Determine the [x, y] coordinate at the center of the cell enclosing the given text.  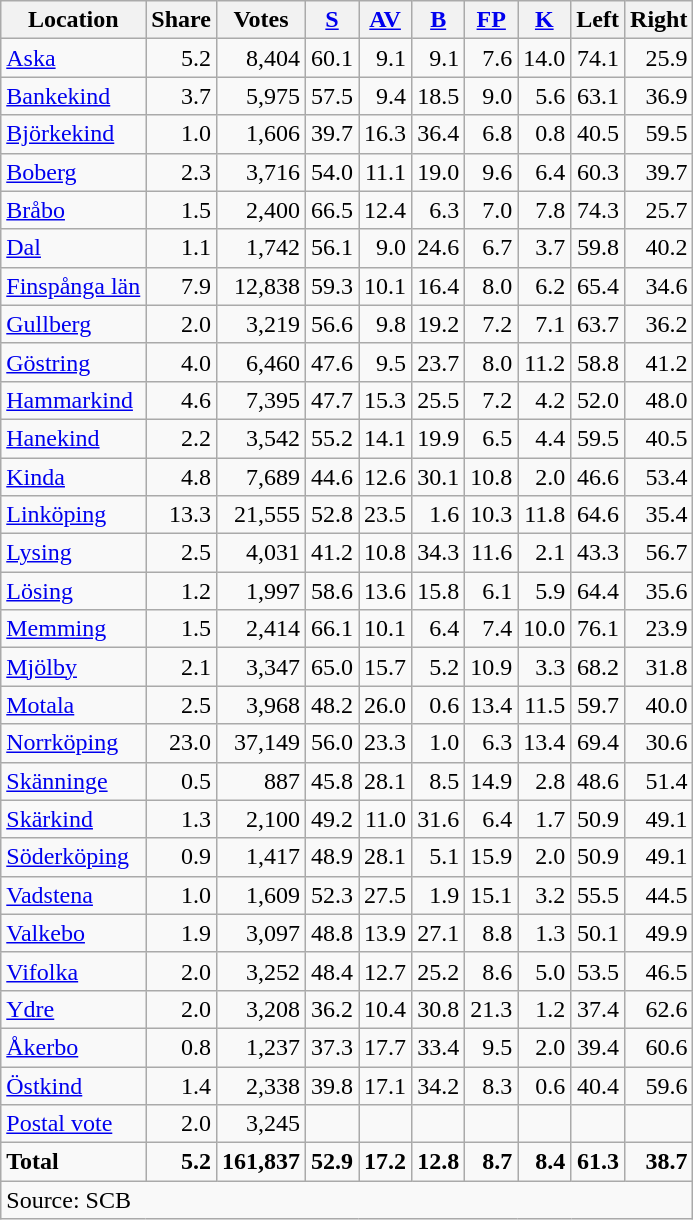
12.4 [386, 210]
15.9 [492, 857]
S [332, 20]
6.1 [492, 591]
Valkebo [74, 933]
12.6 [386, 477]
23.3 [386, 743]
76.1 [598, 629]
55.5 [598, 895]
887 [260, 781]
Mjölby [74, 667]
Aska [74, 58]
11.5 [544, 705]
5.0 [544, 971]
3,716 [260, 172]
2,400 [260, 210]
65.4 [598, 286]
3,245 [260, 1124]
15.3 [386, 400]
36.9 [659, 96]
39.4 [598, 1047]
10.3 [492, 515]
4.8 [182, 477]
3,347 [260, 667]
1,997 [260, 591]
74.1 [598, 58]
59.3 [332, 286]
1,417 [260, 857]
9.6 [492, 172]
14.9 [492, 781]
40.4 [598, 1085]
3,542 [260, 438]
53.5 [598, 971]
Vadstena [74, 895]
FP [492, 20]
8.3 [492, 1085]
49.9 [659, 933]
30.1 [438, 477]
30.6 [659, 743]
26.0 [386, 705]
13.9 [386, 933]
17.7 [386, 1047]
44.5 [659, 895]
14.1 [386, 438]
Linköping [74, 515]
46.5 [659, 971]
Lysing [74, 553]
40.2 [659, 248]
6.2 [544, 286]
Göstring [74, 362]
60.6 [659, 1047]
Hammarkind [74, 400]
39.8 [332, 1085]
Skänninge [74, 781]
48.4 [332, 971]
Skärkind [74, 819]
11.0 [386, 819]
16.4 [438, 286]
10.0 [544, 629]
3.2 [544, 895]
48.0 [659, 400]
1,606 [260, 134]
40.0 [659, 705]
9.8 [386, 324]
Left [598, 20]
21,555 [260, 515]
6,460 [260, 362]
Söderköping [74, 857]
7.9 [182, 286]
10.9 [492, 667]
52.9 [332, 1162]
7,689 [260, 477]
Postal vote [74, 1124]
5,975 [260, 96]
Motala [74, 705]
15.1 [492, 895]
46.6 [598, 477]
31.8 [659, 667]
Dal [74, 248]
2,100 [260, 819]
59.7 [598, 705]
3,208 [260, 1009]
24.6 [438, 248]
23.5 [386, 515]
49.2 [332, 819]
14.0 [544, 58]
12,838 [260, 286]
65.0 [332, 667]
0.9 [182, 857]
5.9 [544, 591]
45.8 [332, 781]
8.8 [492, 933]
15.7 [386, 667]
13.6 [386, 591]
Östkind [74, 1085]
2,414 [260, 629]
48.9 [332, 857]
11.2 [544, 362]
8,404 [260, 58]
Memming [74, 629]
34.2 [438, 1085]
Vifolka [74, 971]
25.9 [659, 58]
27.1 [438, 933]
7.8 [544, 210]
66.1 [332, 629]
Votes [260, 20]
56.0 [332, 743]
9.4 [386, 96]
161,837 [260, 1162]
37.4 [598, 1009]
25.2 [438, 971]
62.6 [659, 1009]
4,031 [260, 553]
1,609 [260, 895]
30.8 [438, 1009]
3,097 [260, 933]
12.8 [438, 1162]
34.3 [438, 553]
Lösing [74, 591]
36.4 [438, 134]
Björkekind [74, 134]
Ydre [74, 1009]
23.9 [659, 629]
1.4 [182, 1085]
63.7 [598, 324]
7.0 [492, 210]
47.6 [332, 362]
8.5 [438, 781]
56.6 [332, 324]
18.5 [438, 96]
51.4 [659, 781]
4.0 [182, 362]
11.8 [544, 515]
66.5 [332, 210]
7,395 [260, 400]
52.8 [332, 515]
7.1 [544, 324]
3,252 [260, 971]
48.2 [332, 705]
Total [74, 1162]
0.5 [182, 781]
19.0 [438, 172]
64.6 [598, 515]
3,968 [260, 705]
25.7 [659, 210]
4.2 [544, 400]
61.3 [598, 1162]
1.1 [182, 248]
23.0 [182, 743]
37.3 [332, 1047]
48.6 [598, 781]
31.6 [438, 819]
Åkerbo [74, 1047]
11.6 [492, 553]
7.4 [492, 629]
17.1 [386, 1085]
68.2 [598, 667]
Boberg [74, 172]
4.4 [544, 438]
53.4 [659, 477]
1.6 [438, 515]
35.4 [659, 515]
4.6 [182, 400]
50.1 [598, 933]
AV [386, 20]
52.3 [332, 895]
58.6 [332, 591]
Gullberg [74, 324]
74.3 [598, 210]
52.0 [598, 400]
7.6 [492, 58]
64.4 [598, 591]
69.4 [598, 743]
19.2 [438, 324]
57.5 [332, 96]
15.8 [438, 591]
38.7 [659, 1162]
8.6 [492, 971]
6.5 [492, 438]
25.5 [438, 400]
10.4 [386, 1009]
37,149 [260, 743]
2.3 [182, 172]
55.2 [332, 438]
Source: SCB [347, 1200]
44.6 [332, 477]
58.8 [598, 362]
59.8 [598, 248]
59.6 [659, 1085]
43.3 [598, 553]
63.1 [598, 96]
35.6 [659, 591]
Bankekind [74, 96]
Share [182, 20]
48.8 [332, 933]
3,219 [260, 324]
56.7 [659, 553]
Kinda [74, 477]
56.1 [332, 248]
60.1 [332, 58]
1,742 [260, 248]
6.7 [492, 248]
19.9 [438, 438]
33.4 [438, 1047]
Hanekind [74, 438]
8.7 [492, 1162]
12.7 [386, 971]
2,338 [260, 1085]
16.3 [386, 134]
Right [659, 20]
2.2 [182, 438]
5.6 [544, 96]
34.6 [659, 286]
2.8 [544, 781]
47.7 [332, 400]
5.1 [438, 857]
Location [74, 20]
1,237 [260, 1047]
1.7 [544, 819]
17.2 [386, 1162]
13.3 [182, 515]
B [438, 20]
60.3 [598, 172]
21.3 [492, 1009]
23.7 [438, 362]
8.4 [544, 1162]
54.0 [332, 172]
11.1 [386, 172]
Finspånga län [74, 286]
6.8 [492, 134]
K [544, 20]
27.5 [386, 895]
Norrköping [74, 743]
Bråbo [74, 210]
3.3 [544, 667]
